Provide the (x, y) coordinate of the cell's center where the given text is located.  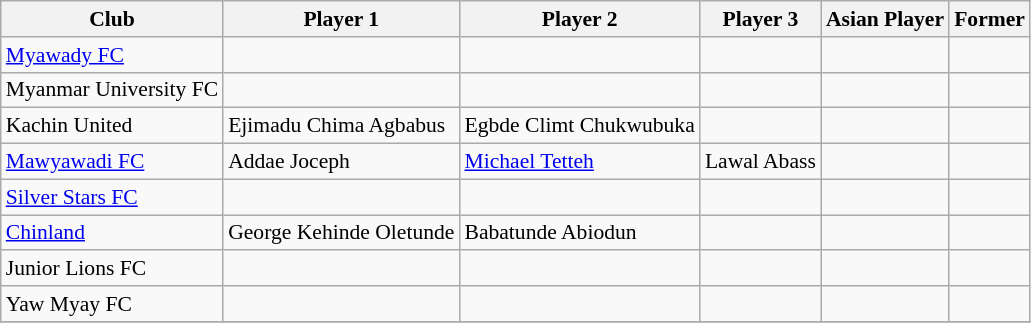
Babatunde Abiodun (579, 233)
Myawady FC (112, 55)
Asian Player (885, 19)
Silver Stars FC (112, 197)
Egbde Climt Chukwubuka (579, 126)
Michael Tetteh (579, 162)
Former (990, 19)
Mawyawadi FC (112, 162)
Addae Joceph (341, 162)
Junior Lions FC (112, 269)
Player 3 (760, 19)
Yaw Myay FC (112, 304)
George Kehinde Oletunde (341, 233)
Player 2 (579, 19)
Club (112, 19)
Lawal Abass (760, 162)
Ejimadu Chima Agbabus (341, 126)
Chinland (112, 233)
Kachin United (112, 126)
Player 1 (341, 19)
Myanmar University FC (112, 90)
